Provide the (X, Y) coordinate of the cell's center where the given text is located.  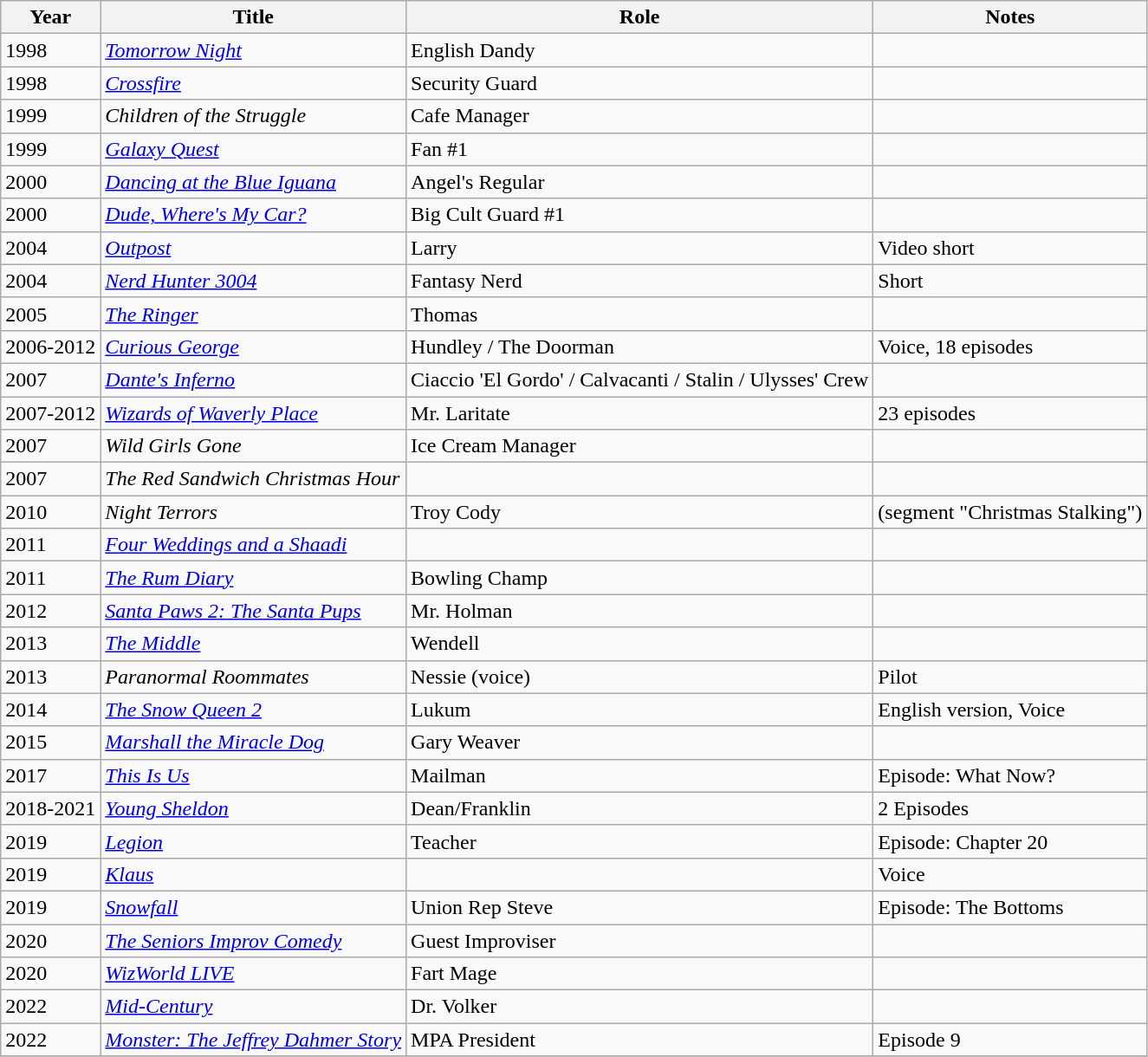
The Ringer (253, 314)
Larry (639, 248)
Ciaccio 'El Gordo' / Calvacanti / Stalin / Ulysses' Crew (639, 379)
Crossfire (253, 83)
Gary Weaver (639, 742)
Notes (1010, 17)
Night Terrors (253, 512)
Angel's Regular (639, 182)
Troy Cody (639, 512)
Mr. Holman (639, 611)
Security Guard (639, 83)
Video short (1010, 248)
Episode 9 (1010, 1040)
Ice Cream Manager (639, 446)
The Snow Queen 2 (253, 710)
2015 (50, 742)
2007-2012 (50, 413)
2005 (50, 314)
Role (639, 17)
Wendell (639, 644)
Teacher (639, 841)
Fantasy Nerd (639, 281)
Big Cult Guard #1 (639, 215)
Dr. Volker (639, 1007)
Wild Girls Gone (253, 446)
Episode: The Bottoms (1010, 907)
Legion (253, 841)
2017 (50, 775)
Marshall the Miracle Dog (253, 742)
This Is Us (253, 775)
Voice, 18 episodes (1010, 347)
Bowling Champ (639, 578)
Union Rep Steve (639, 907)
Curious George (253, 347)
Snowfall (253, 907)
The Red Sandwich Christmas Hour (253, 479)
Nessie (voice) (639, 677)
Galaxy Quest (253, 149)
Four Weddings and a Shaadi (253, 545)
Thomas (639, 314)
Outpost (253, 248)
Dean/Franklin (639, 808)
WizWorld LIVE (253, 974)
2 Episodes (1010, 808)
2006-2012 (50, 347)
The Middle (253, 644)
Dancing at the Blue Iguana (253, 182)
2012 (50, 611)
Cafe Manager (639, 116)
23 episodes (1010, 413)
Children of the Struggle (253, 116)
Dude, Where's My Car? (253, 215)
Title (253, 17)
MPA President (639, 1040)
Fart Mage (639, 974)
(segment "Christmas Stalking") (1010, 512)
Klaus (253, 874)
Short (1010, 281)
Pilot (1010, 677)
Episode: What Now? (1010, 775)
Tomorrow Night (253, 50)
Hundley / The Doorman (639, 347)
Nerd Hunter 3004 (253, 281)
Dante's Inferno (253, 379)
Mid-Century (253, 1007)
English Dandy (639, 50)
Monster: The Jeffrey Dahmer Story (253, 1040)
Santa Paws 2: The Santa Pups (253, 611)
The Rum Diary (253, 578)
Guest Improviser (639, 940)
Episode: Chapter 20 (1010, 841)
English version, Voice (1010, 710)
Mr. Laritate (639, 413)
2014 (50, 710)
Voice (1010, 874)
Young Sheldon (253, 808)
Lukum (639, 710)
Wizards of Waverly Place (253, 413)
Fan #1 (639, 149)
Mailman (639, 775)
2010 (50, 512)
Paranormal Roommates (253, 677)
2018-2021 (50, 808)
Year (50, 17)
The Seniors Improv Comedy (253, 940)
